From the cell containing the given text, extract its center point as [X, Y] coordinate. 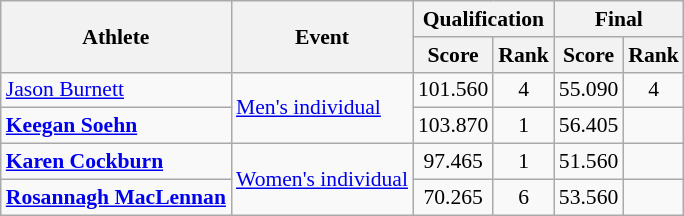
97.465 [453, 162]
Karen Cockburn [116, 162]
Event [322, 36]
53.560 [588, 197]
Qualification [484, 19]
Jason Burnett [116, 90]
Men's individual [322, 108]
Athlete [116, 36]
Rosannagh MacLennan [116, 197]
103.870 [453, 126]
Keegan Soehn [116, 126]
56.405 [588, 126]
70.265 [453, 197]
101.560 [453, 90]
Final [619, 19]
55.090 [588, 90]
51.560 [588, 162]
Women's individual [322, 180]
6 [524, 197]
